Provide the [X, Y] coordinate of the cell's center where the given text is located.  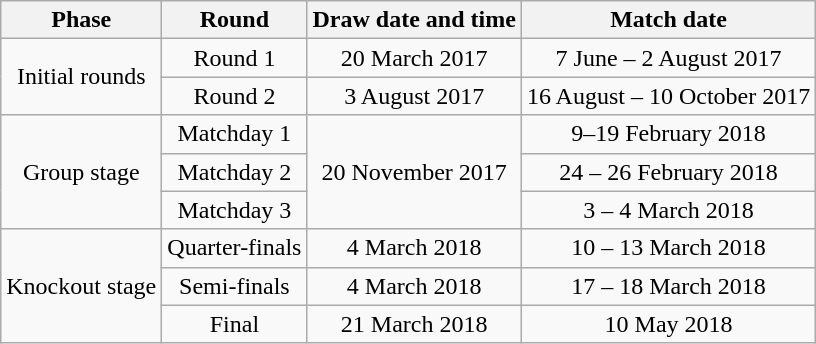
Semi-finals [234, 286]
Round 1 [234, 58]
20 March 2017 [414, 58]
Matchday 1 [234, 134]
Quarter-finals [234, 248]
9–19 February 2018 [668, 134]
17 – 18 March 2018 [668, 286]
Matchday 2 [234, 172]
Knockout stage [82, 286]
Matchday 3 [234, 210]
Final [234, 324]
10 – 13 March 2018 [668, 248]
7 June – 2 August 2017 [668, 58]
16 August – 10 October 2017 [668, 96]
10 May 2018 [668, 324]
3 August 2017 [414, 96]
Group stage [82, 172]
21 March 2018 [414, 324]
3 – 4 March 2018 [668, 210]
24 – 26 February 2018 [668, 172]
Match date [668, 20]
Round [234, 20]
Round 2 [234, 96]
Draw date and time [414, 20]
Initial rounds [82, 77]
Phase [82, 20]
20 November 2017 [414, 172]
